Locate the cell with the specified text and output its [x, y] center coordinate. 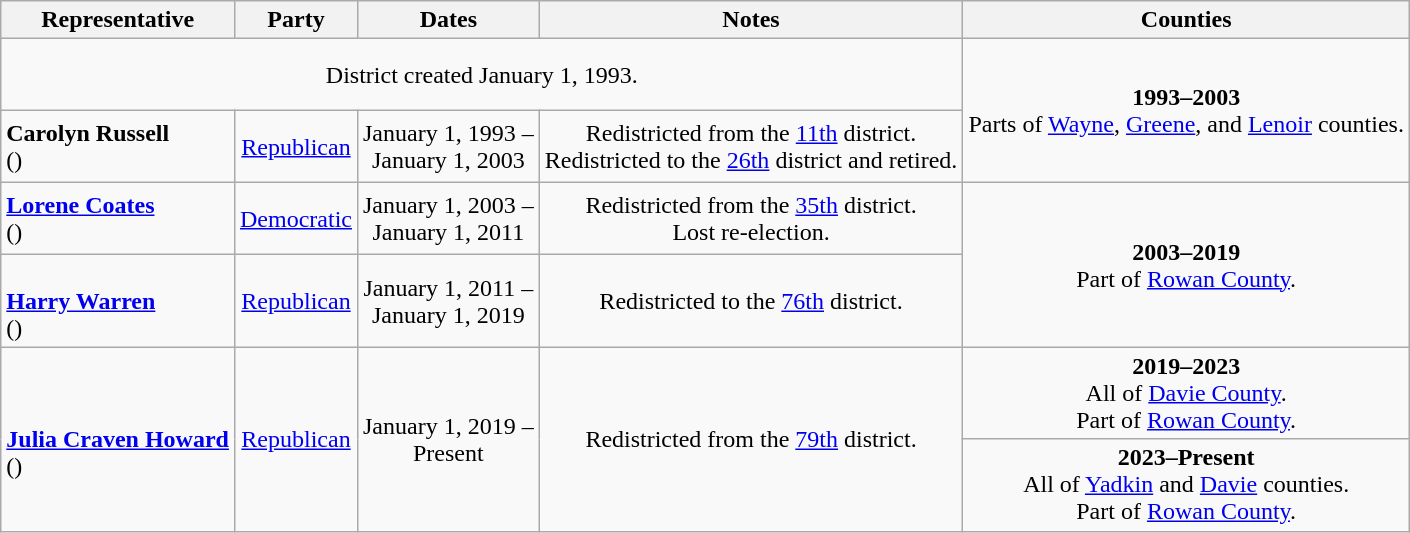
Redistricted from the 35th district. Lost re-election. [751, 219]
January 1, 2019 – Present [448, 439]
Counties [1186, 20]
Notes [751, 20]
2003–2019 Part of Rowan County. [1186, 265]
Lorene Coates() [118, 219]
Carolyn Russell() [118, 147]
January 1, 2011 – January 1, 2019 [448, 301]
Redistricted from the 11th district. Redistricted to the 26th district and retired. [751, 147]
Representative [118, 20]
Julia Craven Howard() [118, 439]
1993–2003 Parts of Wayne, Greene, and Lenoir counties. [1186, 111]
District created January 1, 1993. [482, 75]
Redistricted to the 76th district. [751, 301]
Harry Warren() [118, 301]
Democratic [296, 219]
Dates [448, 20]
Redistricted from the 79th district. [751, 439]
2019–2023 All of Davie County. Part of Rowan County. [1186, 393]
Party [296, 20]
January 1, 1993 – January 1, 2003 [448, 147]
2023–Present All of Yadkin and Davie counties. Part of Rowan County. [1186, 485]
January 1, 2003 – January 1, 2011 [448, 219]
